From the cell containing the given text, extract its center point as [X, Y] coordinate. 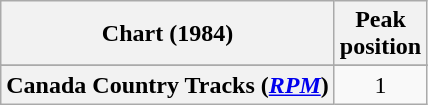
Peakposition [380, 34]
1 [380, 85]
Canada Country Tracks (RPM) [168, 85]
Chart (1984) [168, 34]
